Scan for the cell matching the given text and deliver its (X, Y) coordinate at center. 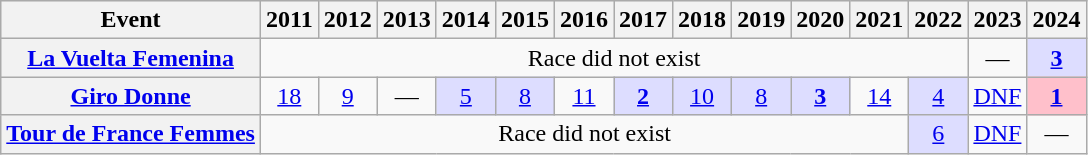
1 (1056, 96)
5 (466, 96)
2024 (1056, 20)
2016 (584, 20)
2014 (466, 20)
9 (348, 96)
2021 (880, 20)
Giro Donne (131, 96)
2013 (406, 20)
4 (938, 96)
2022 (938, 20)
2020 (820, 20)
Event (131, 20)
6 (938, 134)
La Vuelta Femenina (131, 58)
11 (584, 96)
2017 (644, 20)
2 (644, 96)
2012 (348, 20)
Tour de France Femmes (131, 134)
2023 (998, 20)
2011 (289, 20)
2019 (762, 20)
2015 (524, 20)
2018 (702, 20)
10 (702, 96)
18 (289, 96)
14 (880, 96)
